Capture the cell that displays the provided text and extract its (x, y) central coordinate. 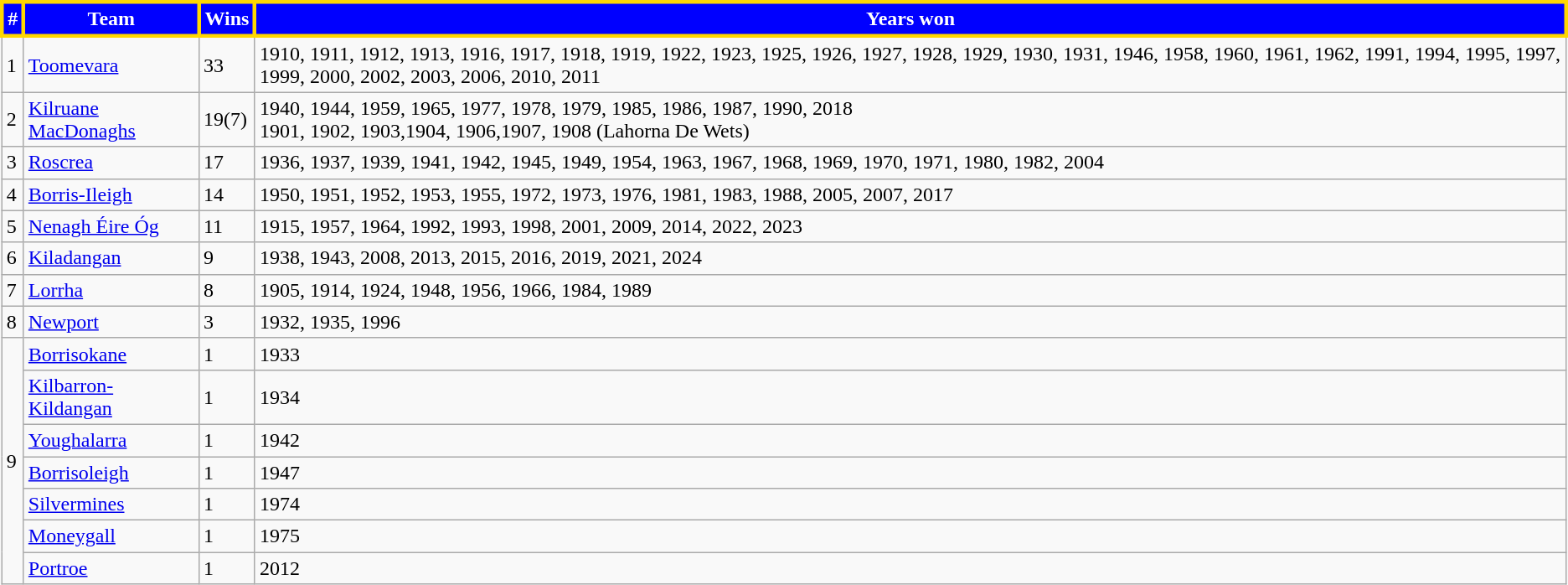
Borris-Ileigh (111, 194)
6 (13, 258)
5 (13, 226)
14 (226, 194)
Silvermines (111, 505)
2 (13, 119)
Youghalarra (111, 440)
1936, 1937, 1939, 1941, 1942, 1945, 1949, 1954, 1963, 1967, 1968, 1969, 1970, 1971, 1980, 1982, 2004 (910, 163)
1947 (910, 472)
Borrisoleigh (111, 472)
Wins (226, 18)
Kilruane MacDonaghs (111, 119)
1905, 1914, 1924, 1948, 1956, 1966, 1984, 1989 (910, 290)
1932, 1935, 1996 (910, 322)
# (13, 18)
11 (226, 226)
1940, 1944, 1959, 1965, 1977, 1978, 1979, 1985, 1986, 1987, 1990, 20181901, 1902, 1903,1904, 1906,1907, 1908 (Lahorna De Wets) (910, 119)
19(7) (226, 119)
Portroe (111, 568)
Kilbarron-Kildangan (111, 397)
1950, 1951, 1952, 1953, 1955, 1972, 1973, 1976, 1981, 1983, 1988, 2005, 2007, 2017 (910, 194)
Roscrea (111, 163)
17 (226, 163)
4 (13, 194)
Kiladangan (111, 258)
Years won (910, 18)
1934 (910, 397)
Newport (111, 322)
1933 (910, 354)
1942 (910, 440)
Toomevara (111, 64)
Moneygall (111, 536)
2012 (910, 568)
1975 (910, 536)
1938, 1943, 2008, 2013, 2015, 2016, 2019, 2021, 2024 (910, 258)
Borrisokane (111, 354)
1915, 1957, 1964, 1992, 1993, 1998, 2001, 2009, 2014, 2022, 2023 (910, 226)
1974 (910, 505)
7 (13, 290)
Lorrha (111, 290)
Team (111, 18)
Nenagh Éire Óg (111, 226)
33 (226, 64)
